Detect which cell encompasses the target text, then output its (X, Y) center coordinate. 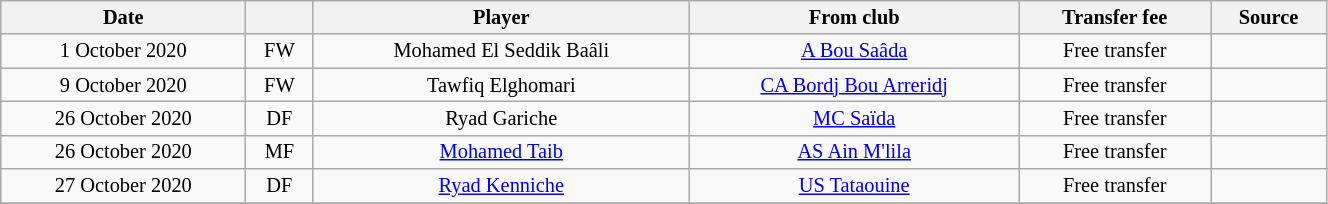
Mohamed Taib (502, 152)
27 October 2020 (124, 186)
Transfer fee (1115, 17)
Tawfiq Elghomari (502, 85)
AS Ain M'lila (854, 152)
Date (124, 17)
Mohamed El Seddik Baâli (502, 51)
CA Bordj Bou Arreridj (854, 85)
Ryad Kenniche (502, 186)
9 October 2020 (124, 85)
1 October 2020 (124, 51)
Source (1269, 17)
MC Saïda (854, 118)
Player (502, 17)
MF (280, 152)
A Bou Saâda (854, 51)
US Tataouine (854, 186)
From club (854, 17)
Ryad Gariche (502, 118)
